Pinpoint the cell where the given text exists, returning its [x, y] midpoint coordinate. 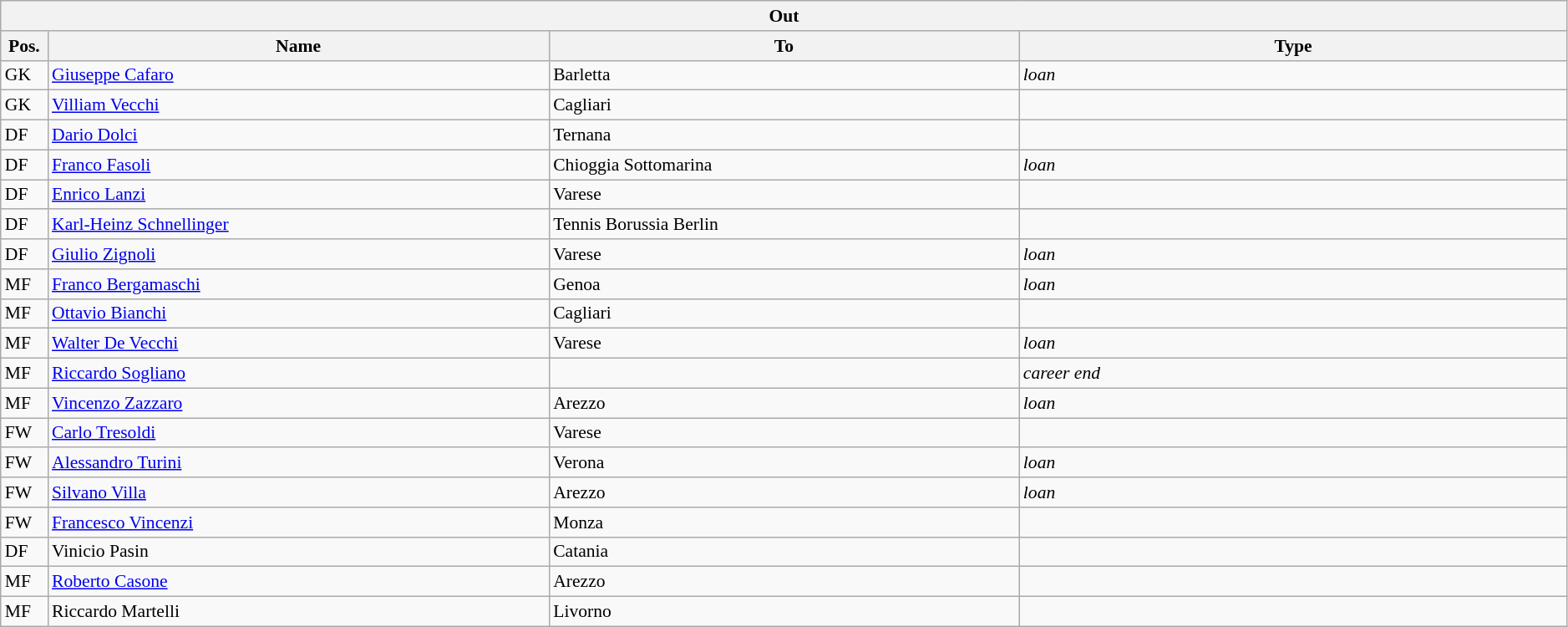
Enrico Lanzi [298, 195]
Name [298, 46]
Chioggia Sottomarina [784, 165]
Pos. [24, 46]
Out [784, 16]
Francesco Vincenzi [298, 522]
Livorno [784, 612]
Villiam Vecchi [298, 105]
Giulio Zignoli [298, 254]
Franco Bergamaschi [298, 284]
Vincenzo Zazzaro [298, 403]
Ternana [784, 135]
Giuseppe Cafaro [298, 75]
Roberto Casone [298, 582]
Dario Dolci [298, 135]
Franco Fasoli [298, 165]
Catania [784, 552]
Vinicio Pasin [298, 552]
Ottavio Bianchi [298, 313]
Monza [784, 522]
Carlo Tresoldi [298, 433]
Riccardo Martelli [298, 612]
Verona [784, 463]
Karl-Heinz Schnellinger [298, 225]
Silvano Villa [298, 492]
Tennis Borussia Berlin [784, 225]
To [784, 46]
Type [1293, 46]
Genoa [784, 284]
career end [1293, 374]
Barletta [784, 75]
Riccardo Sogliano [298, 374]
Alessandro Turini [298, 463]
Walter De Vecchi [298, 344]
